Provide the [x, y] coordinate of the cell's center where the given text is located.  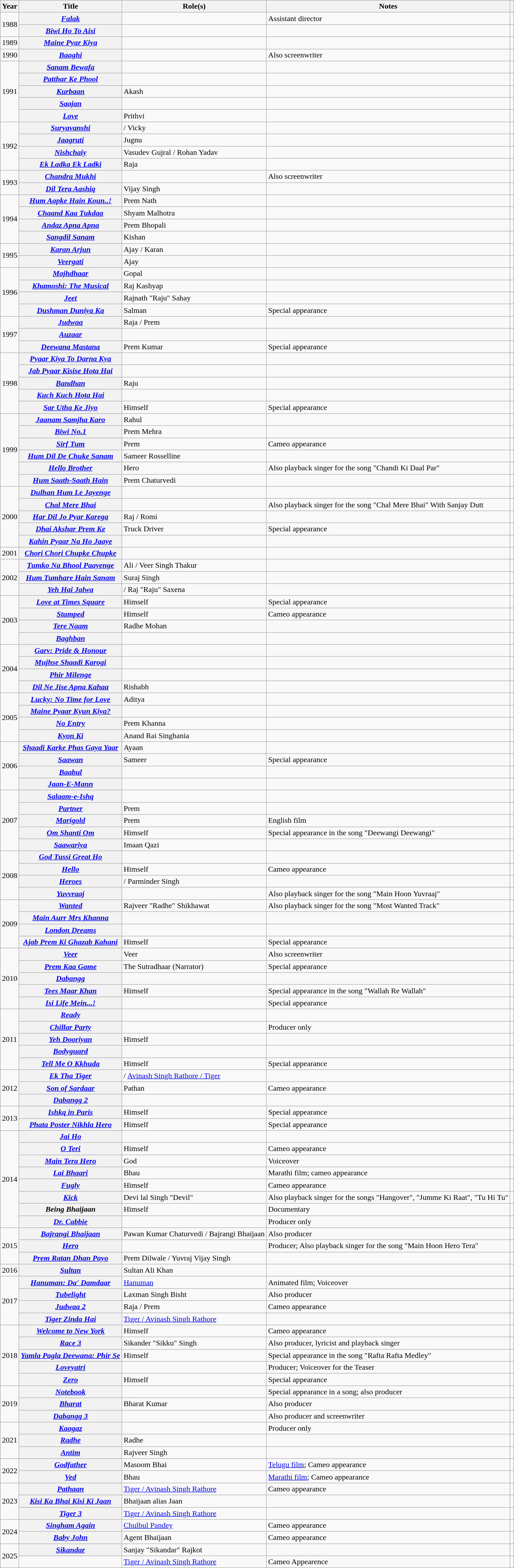
Pawan Kumar Chaturvedi / Bajrangi Bhaijaan [194, 1234]
/ Avinash Singh Rathore / Tiger [194, 1076]
Title [71, 6]
Anand Rai Singhania [194, 735]
Fugly [71, 1185]
1994 [10, 219]
1989 [10, 43]
Bandhan [71, 383]
Shaadi Karke Phas Gaya Yaar [71, 748]
1998 [10, 383]
Baghban [71, 638]
Main Tera Hero [71, 1161]
London Dreams [71, 930]
Telugu film; Cameo appearance [388, 1465]
Baby John [71, 1538]
Pyaar Kiya To Darna Kya [71, 359]
Ready [71, 1015]
English film [388, 821]
Pathan [194, 1088]
Bhaijaan alias Jaan [194, 1501]
Biwi No.1 [71, 432]
Raja [194, 164]
Dhai Akshar Prem Ke [71, 529]
Imaan Qazi [194, 845]
1999 [10, 450]
Kurbaan [71, 91]
Kaagaz [71, 1428]
Ek Ladka Ek Ladki [71, 164]
Yeh Dooriyan [71, 1039]
Deewana Mastana [71, 346]
Tell Me O Kkhuda [71, 1064]
Salman [194, 310]
Also producer, lyricist and playback singer [388, 1343]
Ajay [194, 261]
Also playback singer for the song "Chal Mere Bhai" With Sanjay Dutt [388, 504]
Notes [388, 6]
Vijay Singh [194, 189]
Documentary [388, 1209]
Hanuman: Da' Damdaar [71, 1282]
Agent Bhaijaan [194, 1538]
Yamla Pagla Deewana: Phir Se [71, 1355]
Raj Kashyap [194, 286]
Sangdil Sanam [71, 237]
Kick [71, 1197]
2013 [10, 1118]
Bajrangi Bhaijaan [71, 1234]
Prem Bhopali [194, 225]
1990 [10, 55]
Bharat [71, 1404]
2008 [10, 875]
Jaan-E-Mann [71, 784]
Special appearance in a song; also producer [388, 1392]
2022 [10, 1471]
Baabul [71, 772]
Falak [71, 19]
Dil Tera Aashiq [71, 189]
Ek Tha Tiger [71, 1076]
Tees Maar Khan [71, 991]
Raju [194, 383]
Jai Ho [71, 1137]
Chaand Kaa Tukdaa [71, 213]
Har Dil Jo Pyar Karega [71, 517]
Khamoshi: The Musical [71, 286]
Tiger Zinda Hai [71, 1319]
Special appearance in the song "Wallah Re Wallah" [388, 991]
Dr. Cabbie [71, 1222]
Notebook [71, 1392]
2010 [10, 979]
Nishchaiy [71, 152]
Antim [71, 1452]
Shyam Malhotra [194, 213]
The Sutradhaar (Narrator) [194, 966]
2025 [10, 1556]
Bharat Kumar [194, 1404]
Tumko Na Bhool Paayenge [71, 565]
Judwaa [71, 322]
No Entry [71, 723]
Sultan [71, 1270]
Hello Brother [71, 468]
Sikandar [71, 1550]
Zero [71, 1380]
2018 [10, 1355]
Chal Mere Bhai [71, 504]
Saawan [71, 760]
Masoom Bhai [194, 1465]
Yuvvraaj [71, 893]
Hum Dil De Chuke Sanam [71, 456]
O Teri [71, 1149]
Lai Bhaari [71, 1173]
Being Bhaijaan [71, 1209]
Prem Mehra [194, 432]
Saajan [71, 103]
Year [10, 6]
Prithvi [194, 116]
Sanam Bewafa [71, 67]
Ishkq in Paris [71, 1112]
Majhdhaar [71, 274]
Also playback singer for the song "Most Wanted Track" [388, 905]
Radhe Mohan [194, 626]
Sar Utha Ke Jiyo [71, 407]
2007 [10, 821]
Bodyguard [71, 1051]
Dabangg 3 [71, 1416]
Rahul [194, 420]
Salaam-e-Ishq [71, 796]
Akash [194, 91]
Assistant director [388, 19]
Ajay / Karan [194, 249]
Lucky: No Time for Love [71, 699]
Also playback singer for the song "Main Hoon Yuvraaj" [388, 893]
Gopal [194, 274]
Aditya [194, 699]
Jeet [71, 298]
Ali / Veer Singh Thakur [194, 565]
Kishan [194, 237]
Raj / Romi [194, 517]
Welcome to New York [71, 1331]
Ajab Prem Ki Ghazab Kahani [71, 942]
Sanjay "Sikandar" Rajkot [194, 1550]
Suryavanshi [71, 128]
Kisi Ka Bhai Kisi Ki Jaan [71, 1501]
Kuch Kuch Hota Hai [71, 395]
Dabangg 2 [71, 1100]
Prem Dilwale / Yuvraj Vijay Singh [194, 1258]
2001 [10, 553]
Godfather [71, 1465]
Voiceover [388, 1161]
Also playback singer for the song "Chandi Ki Daal Par" [388, 468]
Prem Kaa Game [71, 966]
Chillar Party [71, 1027]
Saawariya [71, 845]
2009 [10, 924]
Marathi film; Cameo appearance [388, 1477]
Sultan Ali Khan [194, 1270]
2019 [10, 1404]
1995 [10, 255]
Also producer and screenwriter [388, 1416]
Cameo Appearence [388, 1562]
/ Raj "Raju" Saxena [194, 590]
2011 [10, 1039]
Role(s) [194, 6]
Animated film; Voiceover [388, 1282]
2012 [10, 1088]
Yeh Hai Jalwa [71, 590]
Jaagruti [71, 140]
Hanuman [194, 1282]
Also playback singer for the songs "Hangover", "Jumme Ki Raat", "Tu Hi Tu" [388, 1197]
Kahin Pyaar Na Ho Jaaye [71, 541]
Ved [71, 1477]
Sirf Tum [71, 444]
1992 [10, 146]
Prem Kumar [194, 346]
2016 [10, 1270]
1993 [10, 183]
2005 [10, 717]
Veergati [71, 261]
/ Vicky [194, 128]
Prem Khanna [194, 723]
2004 [10, 669]
Chori Chori Chupke Chupke [71, 553]
Biwi Ho To Aisi [71, 31]
Love [71, 116]
Mujhse Shaadi Karogi [71, 663]
Prem Chaturvedi [194, 480]
Main Aurr Mrs Khanna [71, 918]
Prem Ratan Dhan Payo [71, 1258]
Rajnath "Raju" Sahay [194, 298]
Stumped [71, 614]
Vasudev Gujral / Rohan Yadav [194, 152]
Special appearance in the song "Rafta Rafta Medley" [388, 1355]
Jab Pyaar Kisise Hota Hai [71, 371]
Race 3 [71, 1343]
2015 [10, 1246]
Loveyatri [71, 1367]
1988 [10, 25]
Rajveer Singh [194, 1452]
Om Shanti Om [71, 833]
Hello [71, 869]
Sikander "Sikku" Singh [194, 1343]
Tere Naam [71, 626]
Jaanam Samjha Karo [71, 420]
Kyon Ki [71, 735]
Laxman Singh Bisht [194, 1294]
Karan Arjun [71, 249]
Truck Driver [194, 529]
Garv: Pride & Honour [71, 650]
Dabangg [71, 979]
2003 [10, 620]
Special appearance in the song "Deewangi Deewangi" [388, 833]
Andaz Apna Apna [71, 225]
Partner [71, 808]
Rajveer "Radhe" Shikhawat [194, 905]
Pathaan [71, 1489]
God Tussi Great Ho [71, 857]
Chandra Mukhi [71, 177]
Heroes [71, 881]
2021 [10, 1440]
1991 [10, 91]
2006 [10, 766]
2017 [10, 1300]
Isi Life Mein...! [71, 1003]
2023 [10, 1501]
Hum Saath-Saath Hain [71, 480]
Prem Nath [194, 201]
Suraj Singh [194, 578]
Maine Pyar Kiya [71, 43]
Phir Milenge [71, 675]
/ Parminder Singh [194, 881]
Maine Pyaar Kyun Kiya? [71, 711]
2002 [10, 578]
2024 [10, 1532]
Tiger 3 [71, 1513]
1997 [10, 334]
Ayaan [194, 748]
Chulbul Pandey [194, 1526]
God [194, 1161]
Tubelight [71, 1294]
Producer; Also playback singer for the song "Main Hoon Hero Tera" [388, 1246]
Singham Again [71, 1526]
Son of Sardaar [71, 1088]
2000 [10, 517]
Sameer Rosselline [194, 456]
Marathi film; cameo appearance [388, 1173]
Marigold [71, 821]
Dushman Duniya Ka [71, 310]
Sameer [194, 760]
Hum Tumhare Hain Sanam [71, 578]
Baaghi [71, 55]
Wanted [71, 905]
1996 [10, 292]
Dil Ne Jise Apna Kahaa [71, 687]
Devi lal Singh "Devil" [194, 1197]
2014 [10, 1179]
Phata Poster Nikhla Hero [71, 1124]
Producer; Voiceover for the Teaser [388, 1367]
Jugnu [194, 140]
Rishabh [194, 687]
Love at Times Square [71, 602]
Judwaa 2 [71, 1307]
Dulhan Hum Le Jayenge [71, 492]
Hum Aapke Hain Koun..! [71, 201]
Auzaar [71, 334]
Patthar Ke Phool [71, 79]
